Find where the given text appears and provide that cell's center as [X, Y] coordinate. 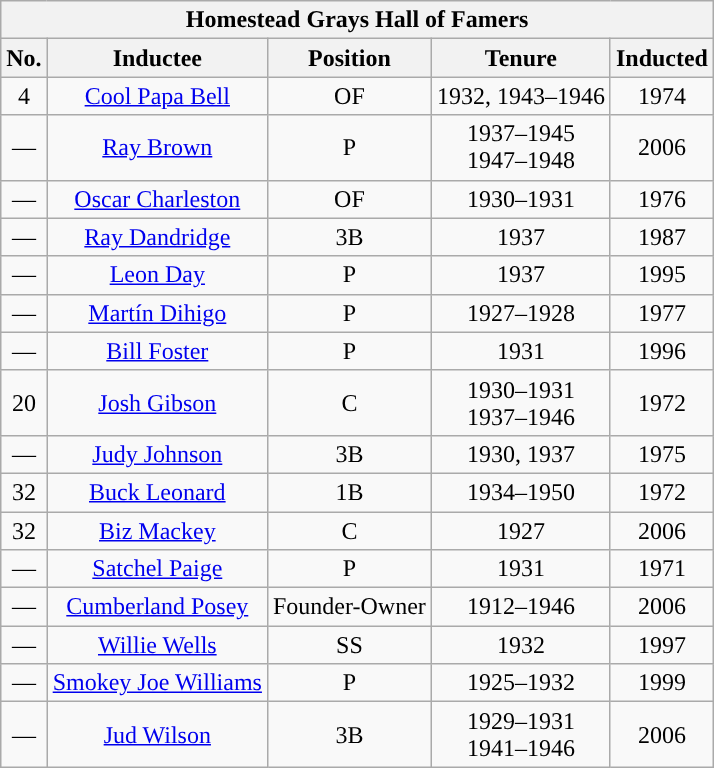
Ray Brown [157, 148]
1971 [662, 569]
1987 [662, 237]
1934–1950 [520, 492]
20 [24, 402]
1930, 1937 [520, 454]
Buck Leonard [157, 492]
Jud Wilson [157, 734]
1B [349, 492]
1937–19451947–1948 [520, 148]
Martín Dihigo [157, 313]
No. [24, 58]
Homestead Grays Hall of Famers [358, 20]
Biz Mackey [157, 531]
Position [349, 58]
Inductee [157, 58]
1912–1946 [520, 607]
Leon Day [157, 275]
1932, 1943–1946 [520, 96]
Oscar Charleston [157, 199]
Bill Foster [157, 351]
1932 [520, 645]
4 [24, 96]
1930–19311937–1946 [520, 402]
1975 [662, 454]
Inducted [662, 58]
1930–1931 [520, 199]
Satchel Paige [157, 569]
1927 [520, 531]
SS [349, 645]
1976 [662, 199]
Willie Wells [157, 645]
Cumberland Posey [157, 607]
1996 [662, 351]
Founder-Owner [349, 607]
Ray Dandridge [157, 237]
1977 [662, 313]
Tenure [520, 58]
1997 [662, 645]
1925–1932 [520, 683]
Cool Papa Bell [157, 96]
1999 [662, 683]
1974 [662, 96]
1995 [662, 275]
Josh Gibson [157, 402]
1927–1928 [520, 313]
Smokey Joe Williams [157, 683]
1929–19311941–1946 [520, 734]
Judy Johnson [157, 454]
